Locate the cell with the specified text and output its [x, y] center coordinate. 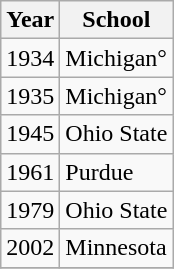
1961 [30, 172]
1934 [30, 58]
Purdue [116, 172]
Minnesota [116, 248]
1945 [30, 134]
1935 [30, 96]
2002 [30, 248]
Year [30, 20]
School [116, 20]
1979 [30, 210]
